Return the (x, y) coordinate for the center point of the cell that contains the specified text.  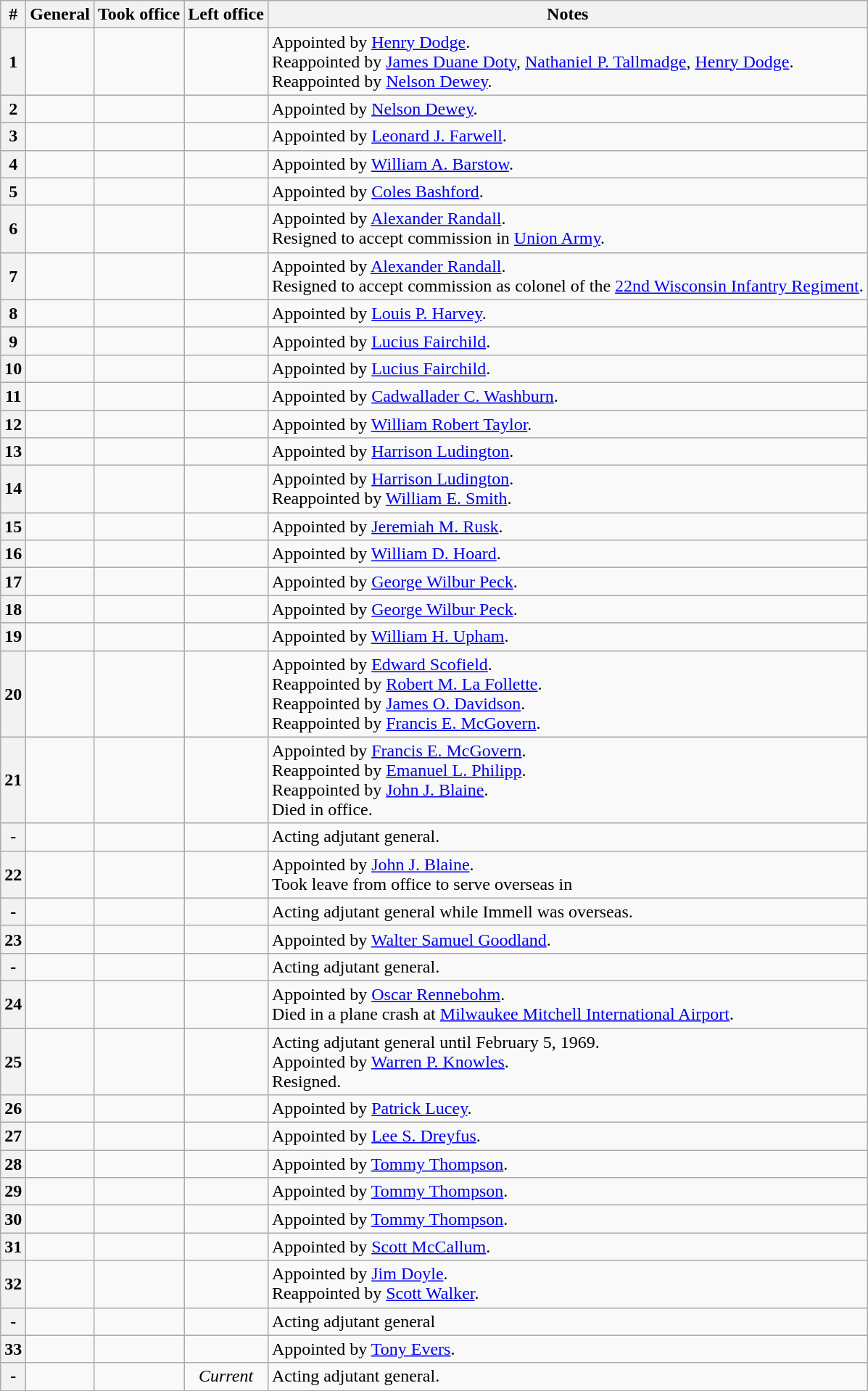
7 (13, 276)
8 (13, 313)
Current (226, 1376)
11 (13, 396)
Appointed by John J. Blaine.Took leave from office to serve overseas in (567, 875)
Appointed by Oscar Rennebohm.Died in a plane crash at Milwaukee Mitchell International Airport. (567, 1004)
Appointed by Alexander Randall.Resigned to accept commission in Union Army. (567, 229)
Appointed by William A. Barstow. (567, 164)
29 (13, 1192)
Appointed by William Robert Taylor. (567, 424)
General (60, 15)
12 (13, 424)
25 (13, 1062)
33 (13, 1349)
21 (13, 780)
Appointed by Jim Doyle.Reappointed by Scott Walker. (567, 1284)
9 (13, 341)
Appointed by Henry Dodge.Reappointed by James Duane Doty, Nathaniel P. Tallmadge, Henry Dodge.Reappointed by Nelson Dewey. (567, 62)
Took office (139, 15)
30 (13, 1219)
1 (13, 62)
Appointed by Lee S. Dreyfus. (567, 1136)
# (13, 15)
Left office (226, 15)
Appointed by Tony Evers. (567, 1349)
13 (13, 452)
Appointed by Leonard J. Farwell. (567, 136)
Appointed by William D. Hoard. (567, 554)
Appointed by Jeremiah M. Rusk. (567, 527)
Appointed by Harrison Ludington. (567, 452)
4 (13, 164)
16 (13, 554)
3 (13, 136)
Appointed by Nelson Dewey. (567, 109)
27 (13, 1136)
Acting adjutant general (567, 1321)
Acting adjutant general while Immell was overseas. (567, 912)
22 (13, 875)
10 (13, 368)
26 (13, 1109)
32 (13, 1284)
Acting adjutant general until February 5, 1969.Appointed by Warren P. Knowles.Resigned. (567, 1062)
28 (13, 1164)
15 (13, 527)
Appointed by Patrick Lucey. (567, 1109)
2 (13, 109)
Appointed by Cadwallader C. Washburn. (567, 396)
19 (13, 637)
Appointed by Edward Scofield.Reappointed by Robert M. La Follette.Reappointed by James O. Davidson.Reappointed by Francis E. McGovern. (567, 693)
14 (13, 489)
24 (13, 1004)
Notes (567, 15)
18 (13, 609)
Appointed by Alexander Randall.Resigned to accept commission as colonel of the 22nd Wisconsin Infantry Regiment. (567, 276)
Appointed by Louis P. Harvey. (567, 313)
23 (13, 939)
20 (13, 693)
Appointed by Walter Samuel Goodland. (567, 939)
Appointed by William H. Upham. (567, 637)
17 (13, 582)
Appointed by Harrison Ludington.Reappointed by William E. Smith. (567, 489)
31 (13, 1247)
Appointed by Francis E. McGovern.Reappointed by Emanuel L. Philipp.Reappointed by John J. Blaine.Died in office. (567, 780)
Appointed by Coles Bashford. (567, 191)
5 (13, 191)
Appointed by Scott McCallum. (567, 1247)
6 (13, 229)
